Pinpoint the cell where the given text exists, returning its [X, Y] midpoint coordinate. 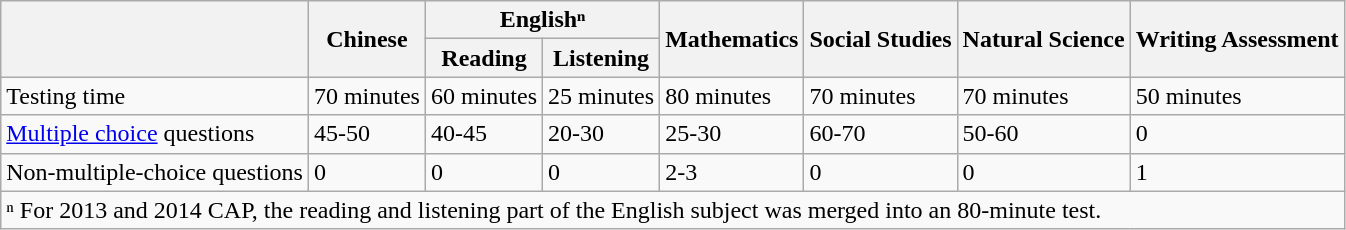
Listening [602, 58]
Multiple choice questions [155, 134]
50 minutes [1237, 96]
Englishⁿ [542, 20]
Mathematics [732, 39]
60-70 [880, 134]
45-50 [366, 134]
80 minutes [732, 96]
60 minutes [484, 96]
Testing time [155, 96]
40-45 [484, 134]
Chinese [366, 39]
1 [1237, 172]
Social Studies [880, 39]
Writing Assessment [1237, 39]
25 minutes [602, 96]
Non-multiple-choice questions [155, 172]
25-30 [732, 134]
2-3 [732, 172]
50-60 [1044, 134]
Natural Science [1044, 39]
20-30 [602, 134]
ⁿ For 2013 and 2014 CAP, the reading and listening part of the English subject was merged into an 80-minute test. [672, 210]
Reading [484, 58]
